For the text-containing cell, return its midpoint in (X, Y) coordinate format. 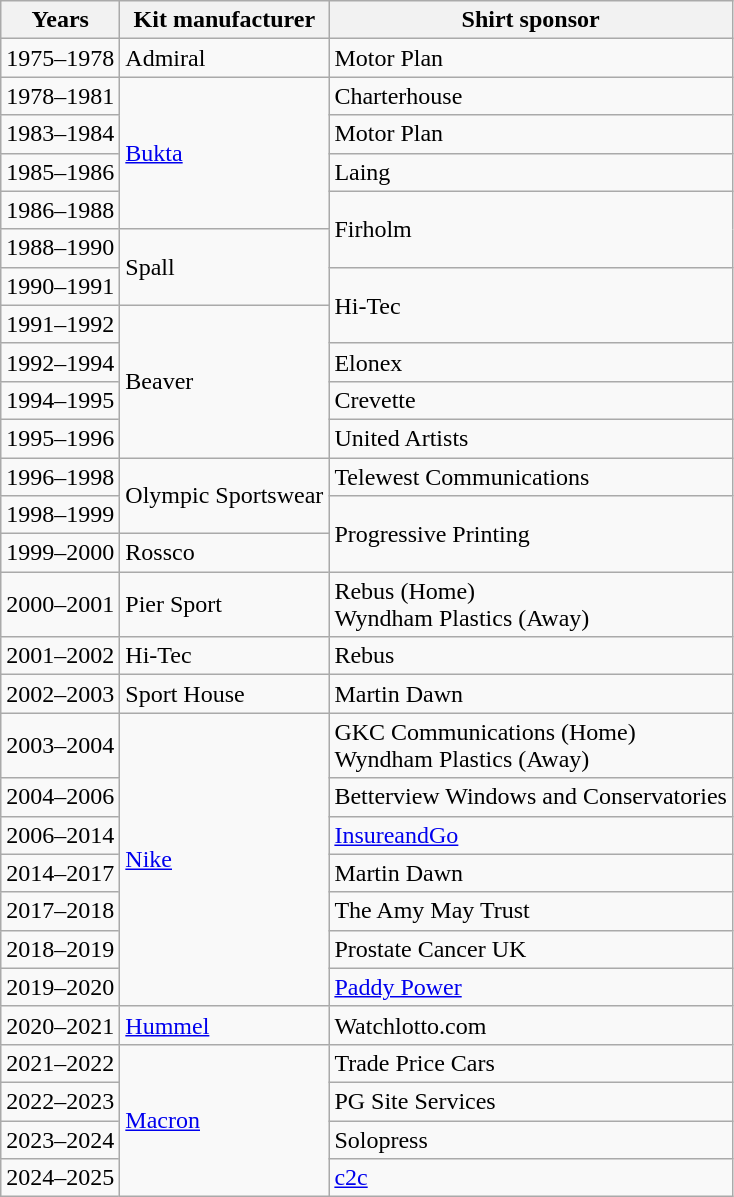
2023–2024 (60, 1139)
Beaver (224, 381)
Shirt sponsor (531, 20)
1996–1998 (60, 477)
The Amy May Trust (531, 911)
Bukta (224, 153)
Charterhouse (531, 96)
1975–1978 (60, 58)
Laing (531, 172)
2018–2019 (60, 949)
Watchlotto.com (531, 1025)
c2c (531, 1178)
Solopress (531, 1139)
Spall (224, 267)
2000–2001 (60, 604)
Hummel (224, 1025)
2003–2004 (60, 746)
Prostate Cancer UK (531, 949)
InsureandGo (531, 835)
Telewest Communications (531, 477)
1991–1992 (60, 324)
1978–1981 (60, 96)
2014–2017 (60, 873)
2024–2025 (60, 1178)
Olympic Sportswear (224, 496)
2002–2003 (60, 694)
Macron (224, 1120)
1988–1990 (60, 248)
2004–2006 (60, 797)
Betterview Windows and Conservatories (531, 797)
Kit manufacturer (224, 20)
1990–1991 (60, 286)
2022–2023 (60, 1101)
United Artists (531, 438)
Trade Price Cars (531, 1063)
2019–2020 (60, 987)
2020–2021 (60, 1025)
1994–1995 (60, 400)
Admiral (224, 58)
1998–1999 (60, 515)
2021–2022 (60, 1063)
Elonex (531, 362)
1986–1988 (60, 210)
1995–1996 (60, 438)
2001–2002 (60, 656)
Progressive Printing (531, 534)
2006–2014 (60, 835)
Rebus (Home) Wyndham Plastics (Away) (531, 604)
Crevette (531, 400)
Paddy Power (531, 987)
Firholm (531, 229)
2017–2018 (60, 911)
Rebus (531, 656)
PG Site Services (531, 1101)
Sport House (224, 694)
1999–2000 (60, 553)
1985–1986 (60, 172)
Years (60, 20)
Nike (224, 860)
1983–1984 (60, 134)
GKC Communications (Home)Wyndham Plastics (Away) (531, 746)
Rossco (224, 553)
Pier Sport (224, 604)
1992–1994 (60, 362)
